Search for the cell housing the specified text and yield its [x, y] center coordinate. 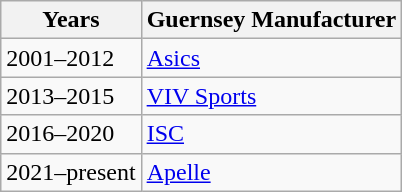
Apelle [272, 172]
2001–2012 [71, 58]
2016–2020 [71, 134]
2021–present [71, 172]
Guernsey Manufacturer [272, 20]
Asics [272, 58]
2013–2015 [71, 96]
ISC [272, 134]
Years [71, 20]
VIV Sports [272, 96]
